For the text-containing cell, return its midpoint in (x, y) coordinate format. 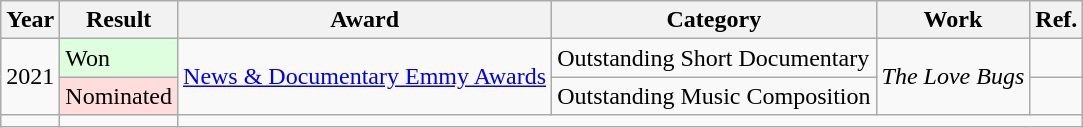
The Love Bugs (953, 77)
Award (365, 20)
Year (30, 20)
Result (119, 20)
Work (953, 20)
Outstanding Music Composition (714, 96)
Outstanding Short Documentary (714, 58)
Ref. (1056, 20)
Nominated (119, 96)
News & Documentary Emmy Awards (365, 77)
Won (119, 58)
Category (714, 20)
2021 (30, 77)
